Search for the cell housing the specified text and yield its (x, y) center coordinate. 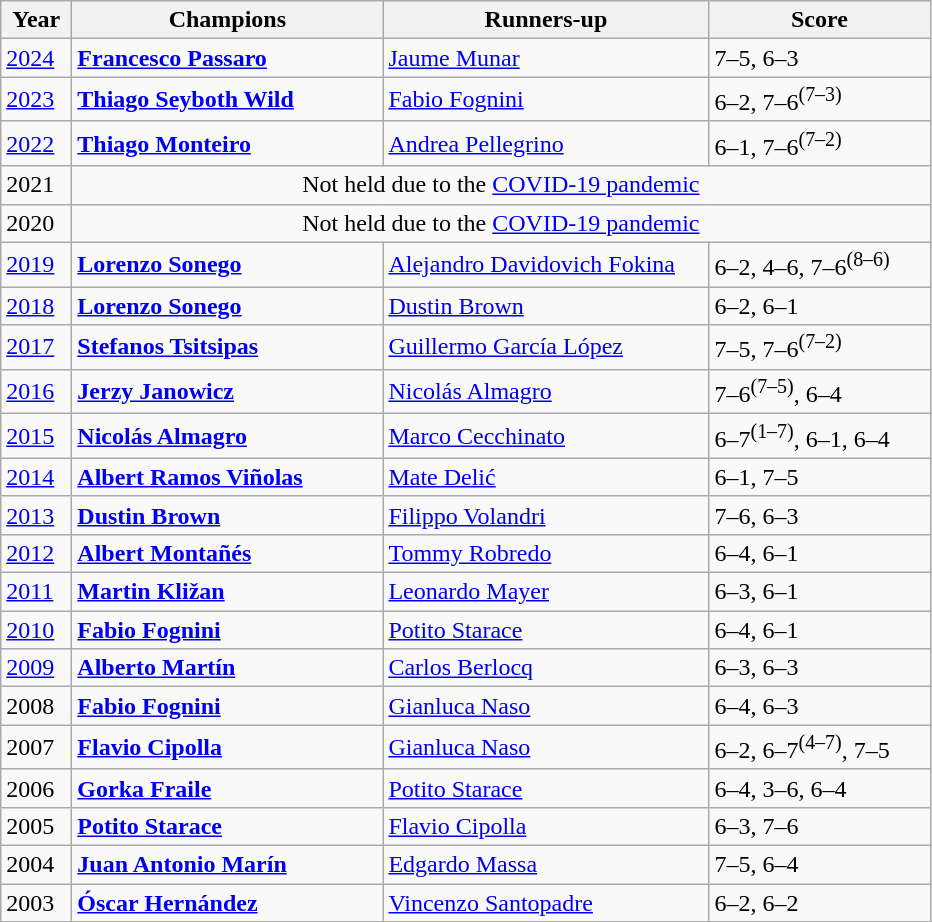
Thiago Monteiro (228, 144)
Martin Kližan (228, 592)
Francesco Passaro (228, 58)
2016 (36, 392)
6–4, 3–6, 6–4 (820, 788)
6–1, 7–5 (820, 477)
Leonardo Mayer (546, 592)
2006 (36, 788)
6–4, 6–3 (820, 706)
6–2, 7–6(7–3) (820, 100)
Alejandro Davidovich Fokina (546, 264)
Mate Delić (546, 477)
2019 (36, 264)
2013 (36, 515)
6–3, 6–3 (820, 668)
Gorka Fraile (228, 788)
2009 (36, 668)
Edgardo Massa (546, 865)
2014 (36, 477)
7–5, 6–3 (820, 58)
Albert Montañés (228, 554)
Filippo Volandri (546, 515)
2015 (36, 436)
Andrea Pellegrino (546, 144)
Alberto Martín (228, 668)
Stefanos Tsitsipas (228, 348)
2018 (36, 306)
Champions (228, 20)
2020 (36, 223)
6–2, 6–1 (820, 306)
Carlos Berlocq (546, 668)
6–2, 6–2 (820, 903)
6–7(1–7), 6–1, 6–4 (820, 436)
Guillermo García López (546, 348)
2017 (36, 348)
2007 (36, 748)
6–3, 6–1 (820, 592)
6–1, 7–6(7–2) (820, 144)
2022 (36, 144)
7–6, 6–3 (820, 515)
2024 (36, 58)
2008 (36, 706)
Vincenzo Santopadre (546, 903)
6–2, 4–6, 7–6(8–6) (820, 264)
2010 (36, 630)
Óscar Hernández (228, 903)
Marco Cecchinato (546, 436)
2003 (36, 903)
2023 (36, 100)
2021 (36, 185)
Jerzy Janowicz (228, 392)
Juan Antonio Marín (228, 865)
6–2, 6–7(4–7), 7–5 (820, 748)
Score (820, 20)
Thiago Seyboth Wild (228, 100)
2004 (36, 865)
7–5, 6–4 (820, 865)
2011 (36, 592)
7–5, 7–6(7–2) (820, 348)
Tommy Robredo (546, 554)
6–3, 7–6 (820, 826)
2012 (36, 554)
Jaume Munar (546, 58)
Albert Ramos Viñolas (228, 477)
Year (36, 20)
Runners-up (546, 20)
2005 (36, 826)
7–6(7–5), 6–4 (820, 392)
